Return (X, Y) of the center of cell containing provided text 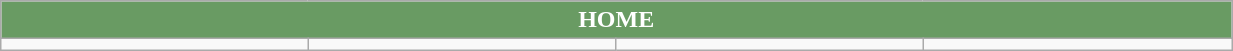
HOME (616, 20)
